Provide the (X, Y) coordinate of the cell's center where the given text is located.  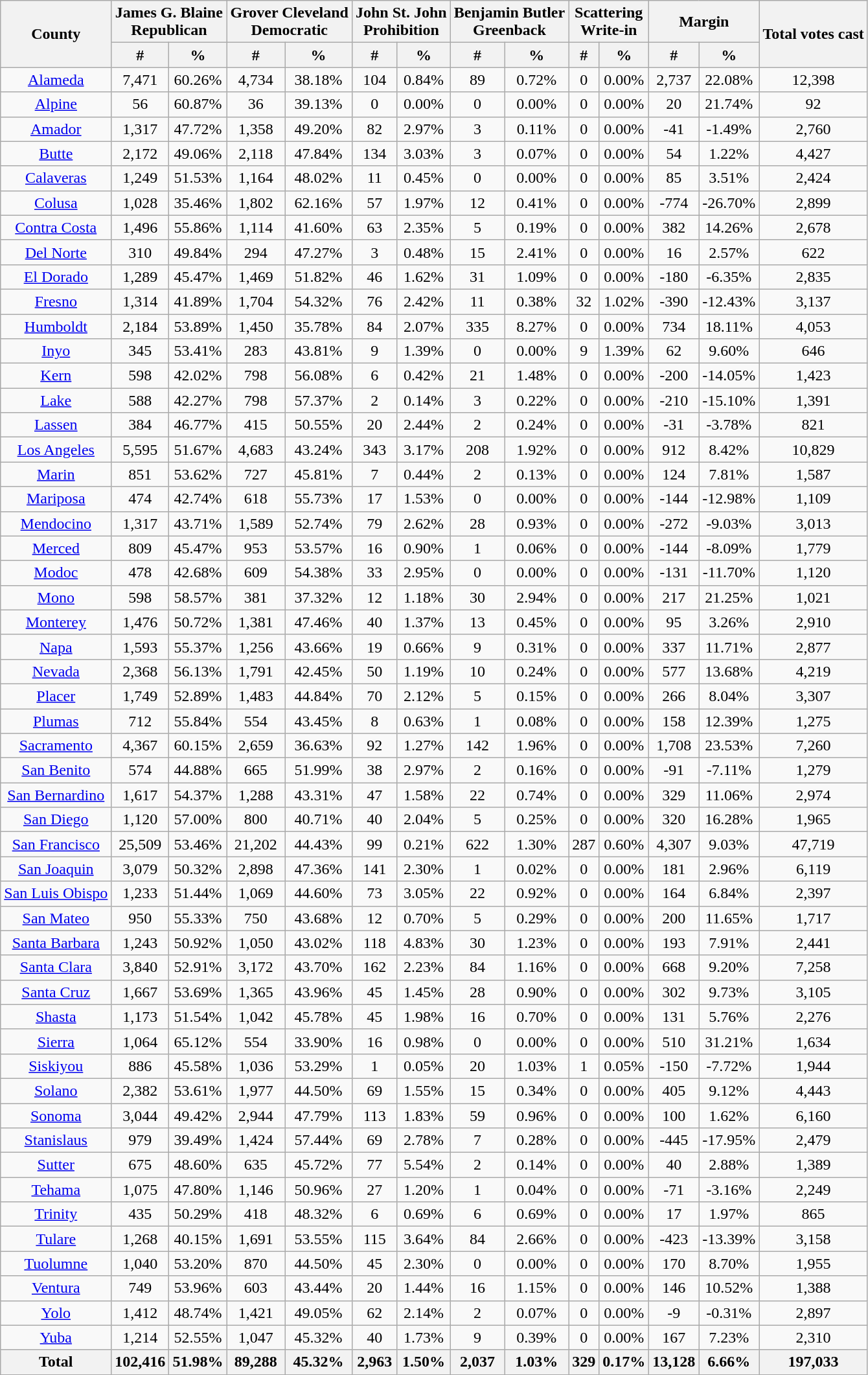
821 (814, 425)
0.84% (424, 80)
474 (140, 499)
1,388 (814, 1288)
2.88% (729, 1165)
-71 (674, 1190)
10,829 (814, 450)
27 (374, 1190)
43.31% (319, 795)
11.71% (729, 647)
1,476 (140, 622)
Inyo (56, 351)
1,779 (814, 548)
Siskiyou (56, 1066)
1,243 (140, 943)
750 (256, 918)
Contra Costa (56, 227)
4.83% (424, 943)
3.51% (729, 178)
Plumas (56, 721)
1,279 (814, 770)
8.27% (536, 326)
43.68% (319, 918)
47.80% (198, 1190)
1,717 (814, 918)
62.16% (319, 203)
San Bernardino (56, 795)
1.30% (536, 844)
53.46% (198, 844)
Solano (56, 1091)
Butte (56, 154)
33 (374, 573)
3,044 (140, 1115)
1,114 (256, 227)
1,589 (256, 524)
Kern (56, 376)
53.55% (319, 1239)
79 (374, 524)
4,219 (814, 671)
337 (674, 647)
3.17% (424, 450)
55.33% (198, 918)
102,416 (140, 1362)
1,173 (140, 1017)
2.07% (424, 326)
1,691 (256, 1239)
19 (374, 647)
104 (374, 80)
800 (256, 820)
1.50% (424, 1362)
John St. JohnProhibition (401, 22)
574 (140, 770)
9.03% (729, 844)
51.44% (198, 894)
1.73% (424, 1337)
52.89% (198, 696)
217 (674, 597)
58.57% (198, 597)
1.37% (424, 622)
100 (674, 1115)
Ventura (56, 1288)
1.96% (536, 746)
60.26% (198, 80)
158 (674, 721)
1,164 (256, 178)
1,791 (256, 671)
47 (374, 795)
3.05% (424, 894)
53.89% (198, 326)
San Francisco (56, 844)
-41 (674, 129)
2,877 (814, 647)
345 (140, 351)
0.72% (536, 80)
-91 (674, 770)
-423 (674, 1239)
384 (140, 425)
50.32% (198, 869)
3.03% (424, 154)
54 (674, 154)
82 (374, 129)
-7.11% (729, 770)
1,667 (140, 992)
0.11% (536, 129)
12.39% (729, 721)
200 (674, 918)
1,389 (814, 1165)
43.24% (319, 450)
54.38% (319, 573)
1.19% (424, 671)
53.41% (198, 351)
51.53% (198, 178)
146 (674, 1288)
-15.10% (729, 400)
1,028 (140, 203)
Yuba (56, 1337)
38 (374, 770)
County (56, 34)
320 (674, 820)
3,172 (256, 967)
0.25% (536, 820)
76 (374, 301)
49.42% (198, 1115)
2,368 (140, 671)
588 (140, 400)
44.88% (198, 770)
1.58% (424, 795)
51.99% (319, 770)
7.91% (729, 943)
865 (814, 1214)
953 (256, 548)
Tuolumne (56, 1264)
63 (374, 227)
1,421 (256, 1313)
35.46% (198, 203)
60.15% (198, 746)
162 (374, 967)
1.18% (424, 597)
113 (374, 1115)
48.02% (319, 178)
Sutter (56, 1165)
Benjamin ButlerGreenback (509, 22)
50.29% (198, 1214)
141 (374, 869)
675 (140, 1165)
1,708 (674, 746)
13,128 (674, 1362)
99 (374, 844)
381 (256, 597)
0.98% (424, 1041)
9.60% (729, 351)
712 (140, 721)
43.81% (319, 351)
21 (477, 376)
53.20% (198, 1264)
Calaveras (56, 178)
59 (477, 1115)
2,172 (140, 154)
46 (374, 277)
Total (56, 1362)
1,256 (256, 647)
435 (140, 1214)
283 (256, 351)
1,075 (140, 1190)
21,202 (256, 844)
851 (140, 474)
1,944 (814, 1066)
43.44% (319, 1288)
31.21% (729, 1041)
65.12% (198, 1041)
James G. BlaineRepublican (169, 22)
Amador (56, 129)
56.08% (319, 376)
1,955 (814, 1264)
43.70% (319, 967)
1,749 (140, 696)
124 (674, 474)
Sacramento (56, 746)
0.16% (536, 770)
48.32% (319, 1214)
-6.35% (729, 277)
Sierra (56, 1041)
2.62% (424, 524)
45.58% (198, 1066)
45.78% (319, 1017)
16.28% (729, 820)
1.98% (424, 1017)
48.74% (198, 1313)
1,050 (256, 943)
1,249 (140, 178)
Humboldt (56, 326)
57.37% (319, 400)
52.55% (198, 1337)
3,307 (814, 696)
50.92% (198, 943)
12,398 (814, 80)
618 (256, 499)
665 (256, 770)
Stanislaus (56, 1140)
1,965 (814, 820)
1,288 (256, 795)
53.57% (319, 548)
2,659 (256, 746)
18.11% (729, 326)
2.94% (536, 597)
115 (374, 1239)
-26.70% (729, 203)
1.55% (424, 1091)
1,314 (140, 301)
1,021 (814, 597)
2,184 (140, 326)
577 (674, 671)
42.45% (319, 671)
870 (256, 1264)
47.84% (319, 154)
1,412 (140, 1313)
25,509 (140, 844)
0.19% (536, 227)
49.20% (319, 129)
-31 (674, 425)
0.17% (624, 1362)
32 (584, 301)
2,963 (374, 1362)
1,214 (140, 1337)
1,593 (140, 647)
-272 (674, 524)
668 (674, 967)
60.87% (198, 104)
1,977 (256, 1091)
2.78% (424, 1140)
7,471 (140, 80)
50 (374, 671)
197,033 (814, 1362)
208 (477, 450)
809 (140, 548)
47.72% (198, 129)
181 (674, 869)
55.84% (198, 721)
Nevada (56, 671)
2,897 (814, 1313)
13.68% (729, 671)
54.37% (198, 795)
6,160 (814, 1115)
0.15% (536, 696)
1,365 (256, 992)
2,249 (814, 1190)
40.71% (319, 820)
31 (477, 277)
603 (256, 1288)
1,802 (256, 203)
41.60% (319, 227)
Fresno (56, 301)
7.81% (729, 474)
49.05% (319, 1313)
310 (140, 252)
-131 (674, 573)
21.25% (729, 597)
6,119 (814, 869)
9.73% (729, 992)
7.23% (729, 1337)
2.12% (424, 696)
44.60% (319, 894)
1,617 (140, 795)
36 (256, 104)
1,483 (256, 696)
646 (814, 351)
2,441 (814, 943)
Tehama (56, 1190)
0.41% (536, 203)
-13.39% (729, 1239)
57.00% (198, 820)
-150 (674, 1066)
2,910 (814, 622)
47.46% (319, 622)
0.92% (536, 894)
10.52% (729, 1288)
San Luis Obispo (56, 894)
42.02% (198, 376)
1.15% (536, 1288)
4,053 (814, 326)
0.28% (536, 1140)
727 (256, 474)
-1.49% (729, 129)
42.68% (198, 573)
6.66% (729, 1362)
-9.03% (729, 524)
33.90% (319, 1041)
4,307 (674, 844)
635 (256, 1165)
4,443 (814, 1091)
7,258 (814, 967)
San Benito (56, 770)
2.35% (424, 227)
53.69% (198, 992)
85 (674, 178)
0.74% (536, 795)
8.42% (729, 450)
1,381 (256, 622)
1.27% (424, 746)
Marin (56, 474)
21.74% (729, 104)
1,109 (814, 499)
43.66% (319, 647)
55.37% (198, 647)
886 (140, 1066)
43.96% (319, 992)
Trinity (56, 1214)
50.55% (319, 425)
0.60% (624, 844)
8 (374, 721)
0.42% (424, 376)
2.96% (729, 869)
418 (256, 1214)
-0.31% (729, 1313)
Napa (56, 647)
Santa Clara (56, 967)
57.44% (319, 1140)
2,944 (256, 1115)
San Joaquin (56, 869)
57 (374, 203)
3,013 (814, 524)
405 (674, 1091)
2.14% (424, 1313)
0.44% (424, 474)
749 (140, 1288)
7,260 (814, 746)
70 (374, 696)
2.44% (424, 425)
52.91% (198, 967)
2.42% (424, 301)
1,036 (256, 1066)
51.98% (198, 1362)
2,118 (256, 154)
164 (674, 894)
4,427 (814, 154)
2.66% (536, 1239)
89,288 (256, 1362)
47.27% (319, 252)
134 (374, 154)
53.96% (198, 1288)
0.02% (536, 869)
3.64% (424, 1239)
0.29% (536, 918)
11.65% (729, 918)
0.63% (424, 721)
43.45% (319, 721)
-14.05% (729, 376)
13 (477, 622)
Placer (56, 696)
2.57% (729, 252)
42.27% (198, 400)
478 (140, 573)
Alameda (56, 80)
2.23% (424, 967)
2.41% (536, 252)
3,079 (140, 869)
0.21% (424, 844)
Los Angeles (56, 450)
53.61% (198, 1091)
4,367 (140, 746)
22.08% (729, 80)
45.81% (319, 474)
Shasta (56, 1017)
1.23% (536, 943)
2,678 (814, 227)
-200 (674, 376)
3,158 (814, 1239)
2,424 (814, 178)
-445 (674, 1140)
1,233 (140, 894)
1.83% (424, 1115)
1,587 (814, 474)
382 (674, 227)
1,040 (140, 1264)
193 (674, 943)
-3.16% (729, 1190)
1.48% (536, 376)
170 (674, 1264)
Yolo (56, 1313)
95 (674, 622)
51.67% (198, 450)
1.09% (536, 277)
2.04% (424, 820)
Total votes cast (814, 34)
1,634 (814, 1041)
San Diego (56, 820)
Colusa (56, 203)
89 (477, 80)
1.22% (729, 154)
-11.70% (729, 573)
41.89% (198, 301)
-7.72% (729, 1066)
Margin (704, 22)
0.39% (536, 1337)
50.72% (198, 622)
4,683 (256, 450)
47.79% (319, 1115)
43.02% (319, 943)
-180 (674, 277)
302 (674, 992)
2,899 (814, 203)
Santa Barbara (56, 943)
142 (477, 746)
-17.95% (729, 1140)
37.32% (319, 597)
2,397 (814, 894)
Merced (56, 548)
San Mateo (56, 918)
1,704 (256, 301)
3,137 (814, 301)
Del Norte (56, 252)
4,734 (256, 80)
415 (256, 425)
266 (674, 696)
40.15% (198, 1239)
55.86% (198, 227)
-12.43% (729, 301)
1,289 (140, 277)
50.96% (319, 1190)
2,737 (674, 80)
11.06% (729, 795)
1.02% (624, 301)
1.44% (424, 1288)
Modoc (56, 573)
3.26% (729, 622)
1,450 (256, 326)
1,391 (814, 400)
8.04% (729, 696)
-12.98% (729, 499)
46.77% (198, 425)
48.60% (198, 1165)
0.08% (536, 721)
0.93% (536, 524)
2,898 (256, 869)
131 (674, 1017)
53.62% (198, 474)
1.16% (536, 967)
56.13% (198, 671)
2,382 (140, 1091)
0.31% (536, 647)
510 (674, 1041)
2,310 (814, 1337)
1.20% (424, 1190)
1,047 (256, 1337)
167 (674, 1337)
El Dorado (56, 277)
42.74% (198, 499)
1.45% (424, 992)
Tulare (56, 1239)
Lassen (56, 425)
8.70% (729, 1264)
2,835 (814, 277)
52.74% (319, 524)
2.95% (424, 573)
3,840 (140, 967)
ScatteringWrite-in (609, 22)
10 (477, 671)
335 (477, 326)
5.54% (424, 1165)
1,496 (140, 227)
1,268 (140, 1239)
54.32% (319, 301)
1.92% (536, 450)
1.53% (424, 499)
1,358 (256, 129)
47.36% (319, 869)
Monterey (56, 622)
Lake (56, 400)
734 (674, 326)
1,064 (140, 1041)
343 (374, 450)
1,275 (814, 721)
-9 (674, 1313)
77 (374, 1165)
0.13% (536, 474)
Mendocino (56, 524)
1,424 (256, 1140)
-774 (674, 203)
35.78% (319, 326)
49.84% (198, 252)
118 (374, 943)
1,146 (256, 1190)
609 (256, 573)
51.54% (198, 1017)
5,595 (140, 450)
39.13% (319, 104)
Mariposa (56, 499)
912 (674, 450)
39.49% (198, 1140)
73 (374, 894)
1,069 (256, 894)
979 (140, 1140)
23.53% (729, 746)
9.12% (729, 1091)
56 (140, 104)
6.84% (729, 894)
36.63% (319, 746)
0.04% (536, 1190)
1,423 (814, 376)
5.76% (729, 1017)
2,760 (814, 129)
0.22% (536, 400)
Mono (56, 597)
0.06% (536, 548)
51.82% (319, 277)
0.34% (536, 1091)
2,276 (814, 1017)
14.26% (729, 227)
49.06% (198, 154)
1,469 (256, 277)
0.38% (536, 301)
2,479 (814, 1140)
1,042 (256, 1017)
287 (584, 844)
9.20% (729, 967)
43.71% (198, 524)
0.48% (424, 252)
Alpine (56, 104)
53.29% (319, 1066)
2,974 (814, 795)
2,037 (477, 1362)
0.66% (424, 647)
44.84% (319, 696)
-8.09% (729, 548)
3,105 (814, 992)
294 (256, 252)
44.43% (319, 844)
Santa Cruz (56, 992)
47,719 (814, 844)
45.72% (319, 1165)
0.96% (536, 1115)
-210 (674, 400)
Sonoma (56, 1115)
-390 (674, 301)
55.73% (319, 499)
38.18% (319, 80)
Grover ClevelandDemocratic (290, 22)
950 (140, 918)
-3.78% (729, 425)
